Capture the cell that displays the provided text and extract its [x, y] central coordinate. 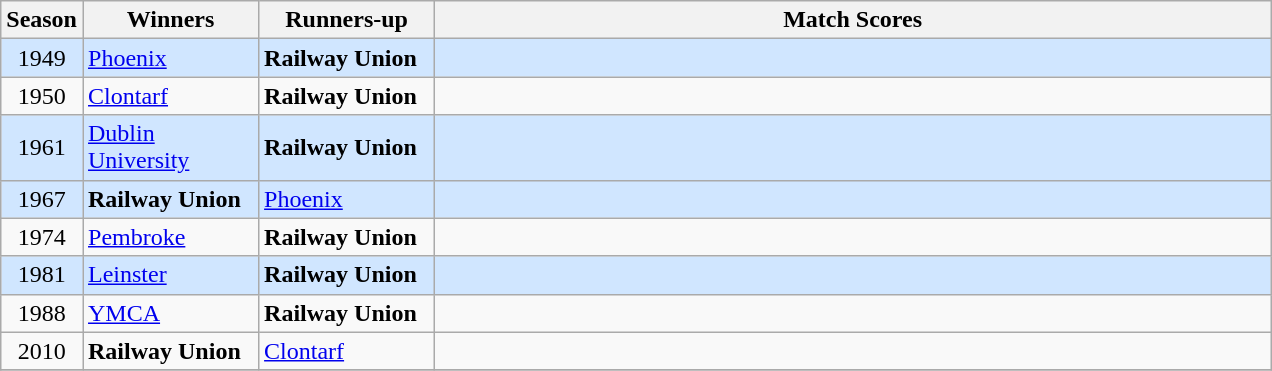
1974 [42, 237]
2010 [42, 351]
1981 [42, 275]
Pembroke [170, 237]
Dublin University [170, 148]
1961 [42, 148]
Winners [170, 20]
1967 [42, 199]
YMCA [170, 313]
1988 [42, 313]
1949 [42, 58]
Match Scores [853, 20]
Season [42, 20]
Leinster [170, 275]
Runners-up [347, 20]
1950 [42, 96]
